Determine the [x, y] coordinate at the center of the cell enclosing the given text.  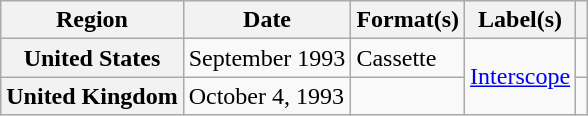
September 1993 [267, 58]
Date [267, 20]
Interscope [520, 77]
Cassette [408, 58]
Label(s) [520, 20]
United Kingdom [92, 96]
Region [92, 20]
United States [92, 58]
October 4, 1993 [267, 96]
Format(s) [408, 20]
